Output the (X, Y) coordinate of the center of the cell containing the given text.  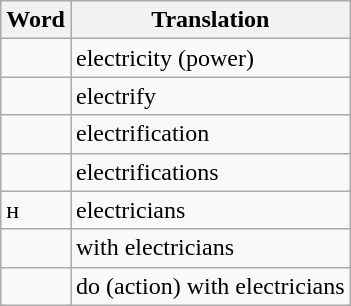
do (action) with electricians (210, 286)
electricity (power) (210, 58)
н (36, 210)
electrify (210, 96)
Translation (210, 20)
Word (36, 20)
electrification (210, 134)
electricians (210, 210)
with electricians (210, 248)
electrifications (210, 172)
